Find where the given text appears and provide that cell's center as (X, Y) coordinate. 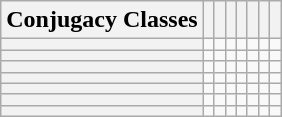
Conjugacy Classes (102, 20)
